Search for the cell housing the specified text and yield its [X, Y] center coordinate. 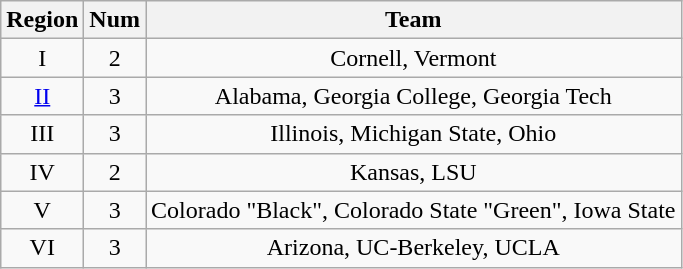
Alabama, Georgia College, Georgia Tech [414, 96]
VI [42, 248]
III [42, 134]
Arizona, UC-Berkeley, UCLA [414, 248]
Illinois, Michigan State, Ohio [414, 134]
Team [414, 20]
I [42, 58]
Num [115, 20]
Region [42, 20]
IV [42, 172]
Cornell, Vermont [414, 58]
Colorado "Black", Colorado State "Green", Iowa State [414, 210]
Kansas, LSU [414, 172]
II [42, 96]
V [42, 210]
